Provide the [x, y] coordinate of the cell's center where the given text is located.  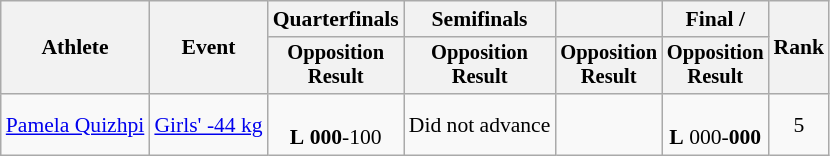
Semifinals [480, 19]
Pamela Quizhpi [76, 124]
L 000-100 [336, 124]
Rank [800, 48]
Quarterfinals [336, 19]
Girls' -44 kg [208, 124]
Event [208, 48]
5 [800, 124]
Final / [716, 19]
Athlete [76, 48]
L 000-000 [716, 124]
Did not advance [480, 124]
